Determine the (x, y) coordinate at the center of the cell enclosing the given text.  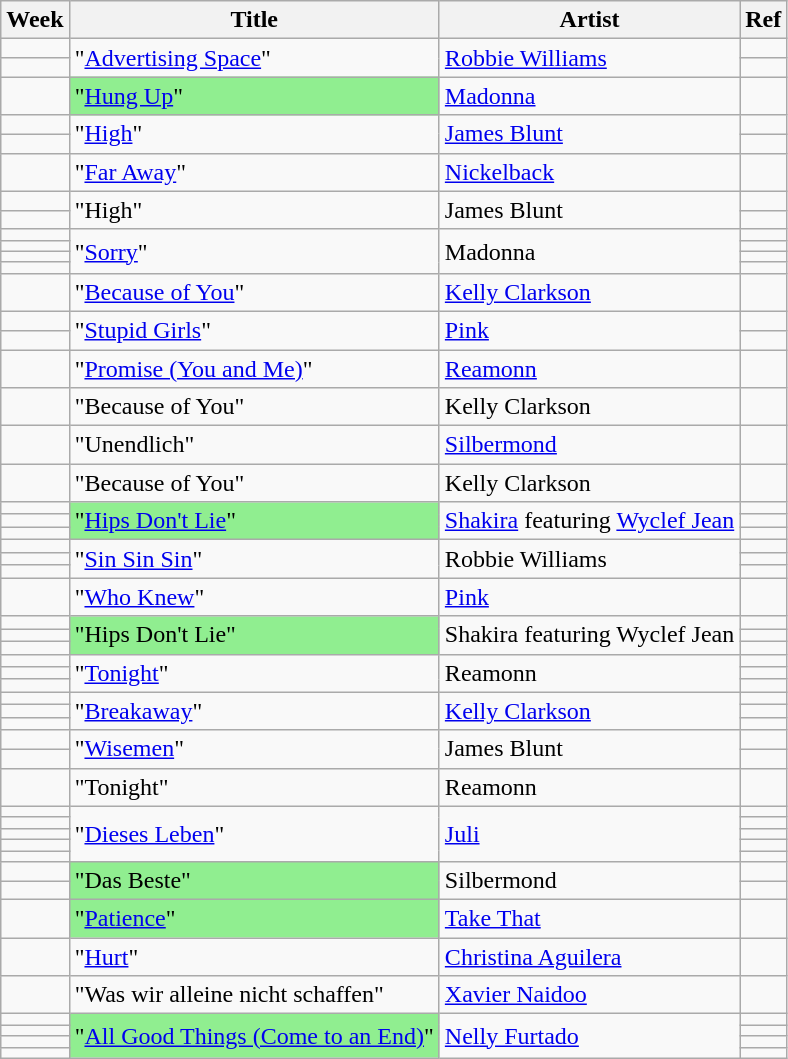
Take That (589, 919)
Juli (589, 834)
"Sorry" (254, 251)
"Who Knew" (254, 597)
"Advertising Space" (254, 58)
"Stupid Girls" (254, 330)
"Wisemen" (254, 749)
"Hurt" (254, 957)
"Patience" (254, 919)
"Sin Sin Sin" (254, 559)
"All Good Things (Come to an End)" (254, 1036)
Nelly Furtado (589, 1036)
Week (35, 20)
Xavier Naidoo (589, 995)
Christina Aguilera (589, 957)
Ref (764, 20)
"Breakaway" (254, 711)
"Hung Up" (254, 96)
"Das Beste" (254, 881)
"Was wir alleine nicht schaffen" (254, 995)
"Promise (You and Me)" (254, 369)
"Dieses Leben" (254, 834)
"Unendlich" (254, 445)
Artist (589, 20)
Nickelback (589, 172)
"Far Away" (254, 172)
Title (254, 20)
